Scan for the cell matching the given text and deliver its [X, Y] coordinate at center. 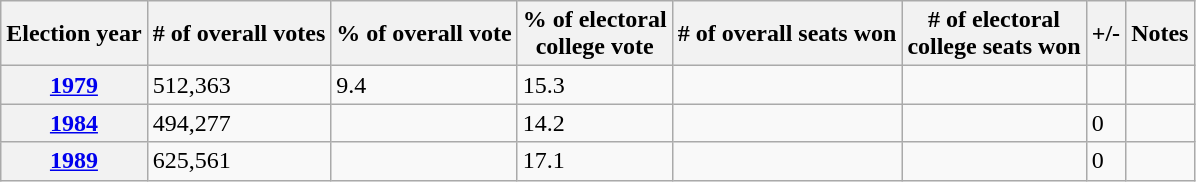
1989 [74, 161]
Election year [74, 34]
# of electoralcollege seats won [994, 34]
Notes [1160, 34]
14.2 [594, 123]
17.1 [594, 161]
# of overall seats won [787, 34]
# of overall votes [239, 34]
+/- [1106, 34]
1984 [74, 123]
% of overall vote [424, 34]
% of electoralcollege vote [594, 34]
1979 [74, 85]
494,277 [239, 123]
625,561 [239, 161]
512,363 [239, 85]
9.4 [424, 85]
15.3 [594, 85]
